Find where the given text appears and provide that cell's center as [x, y] coordinate. 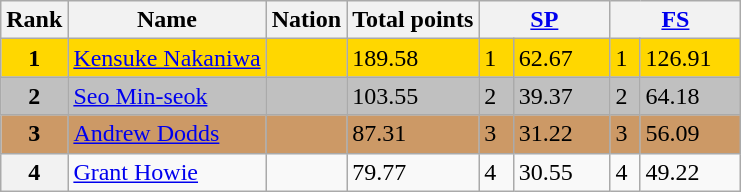
62.67 [562, 58]
64.18 [690, 96]
49.22 [690, 172]
189.58 [413, 58]
Nation [306, 20]
31.22 [562, 134]
56.09 [690, 134]
126.91 [690, 58]
FS [676, 20]
Rank [34, 20]
87.31 [413, 134]
Andrew Dodds [167, 134]
30.55 [562, 172]
39.37 [562, 96]
Name [167, 20]
Total points [413, 20]
103.55 [413, 96]
79.77 [413, 172]
Seo Min-seok [167, 96]
Grant Howie [167, 172]
SP [544, 20]
Kensuke Nakaniwa [167, 58]
